Return the [x, y] coordinate for the center point of the cell that contains the specified text.  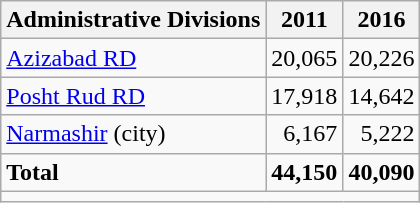
Administrative Divisions [134, 20]
Posht Rud RD [134, 96]
2016 [382, 20]
17,918 [304, 96]
20,065 [304, 58]
2011 [304, 20]
Total [134, 172]
5,222 [382, 134]
Narmashir (city) [134, 134]
40,090 [382, 172]
14,642 [382, 96]
Azizabad RD [134, 58]
20,226 [382, 58]
44,150 [304, 172]
6,167 [304, 134]
